Output the (x, y) coordinate of the center of the cell containing the given text.  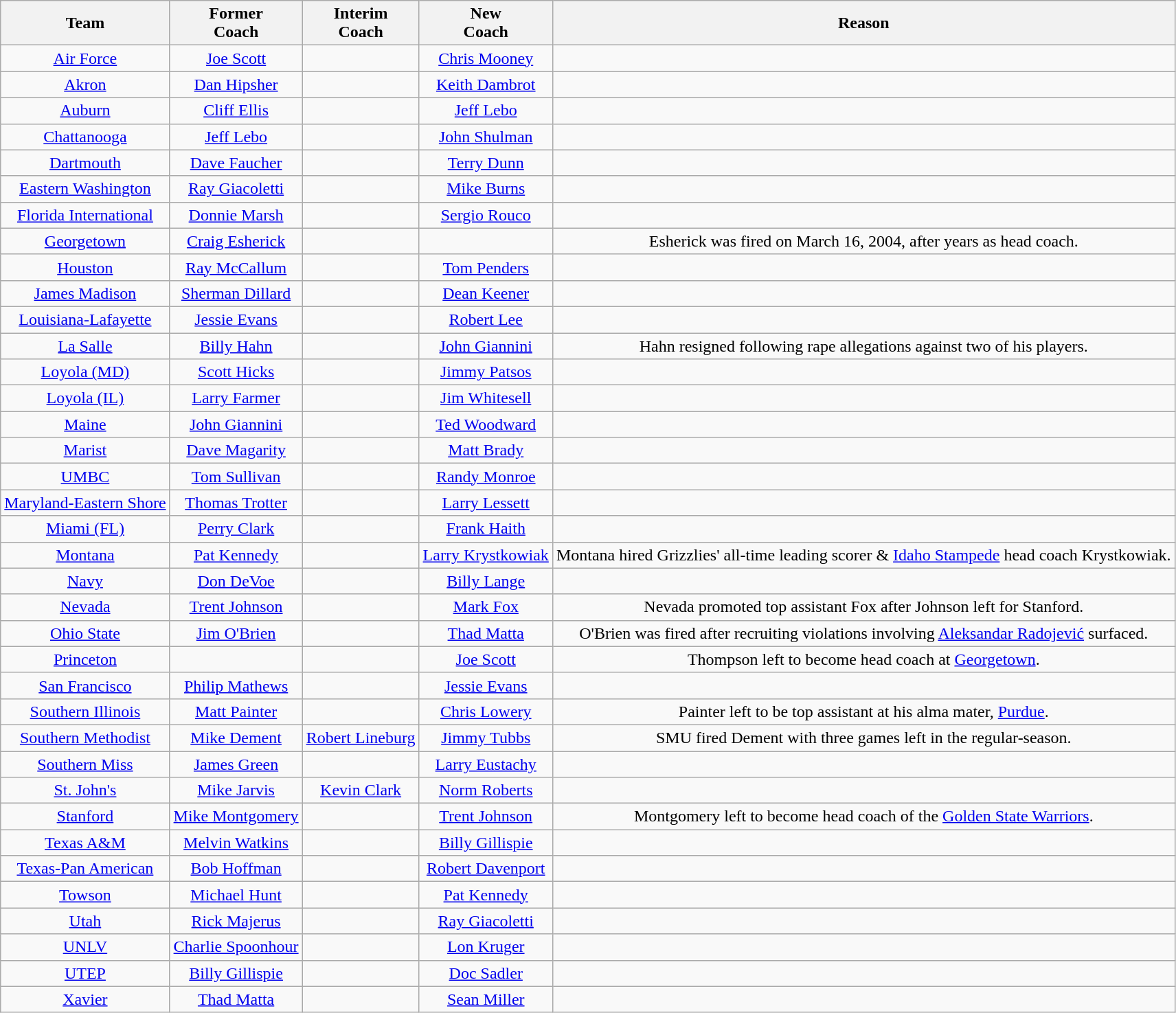
Nevada promoted top assistant Fox after Johnson left for Stanford. (863, 607)
Donnie Marsh (236, 215)
Jim Whitesell (486, 398)
Houston (85, 267)
Jimmy Tubbs (486, 738)
NewCoach (486, 23)
Texas-Pan American (85, 869)
Craig Esherick (236, 241)
Sherman Dillard (236, 293)
Norm Roberts (486, 790)
Reason (863, 23)
Florida International (85, 215)
Navy (85, 581)
Jimmy Patsos (486, 372)
Mike Dement (236, 738)
Xavier (85, 999)
Montgomery left to become head coach of the Golden State Warriors. (863, 817)
Randy Monroe (486, 477)
Marist (85, 451)
Chattanooga (85, 137)
Kevin Clark (361, 790)
O'Brien was fired after recruiting violations involving Aleksandar Radojević surfaced. (863, 633)
Mike Montgomery (236, 817)
Perry Clark (236, 529)
Dean Keener (486, 293)
Scott Hicks (236, 372)
Billy Hahn (236, 345)
Nevada (85, 607)
Larry Krystkowiak (486, 555)
Doc Sadler (486, 973)
Painter left to be top assistant at his alma mater, Purdue. (863, 712)
Southern Methodist (85, 738)
Miami (FL) (85, 529)
Sergio Rouco (486, 215)
Dan Hipsher (236, 84)
Loyola (MD) (85, 372)
James Green (236, 764)
Tom Sullivan (236, 477)
San Francisco (85, 685)
Larry Farmer (236, 398)
Chris Mooney (486, 58)
InterimCoach (361, 23)
Melvin Watkins (236, 843)
Keith Dambrot (486, 84)
SMU fired Dement with three games left in the regular-season. (863, 738)
Lon Kruger (486, 947)
Thomas Trotter (236, 503)
Jim O'Brien (236, 633)
Dartmouth (85, 163)
Stanford (85, 817)
Bob Hoffman (236, 869)
Tom Penders (486, 267)
Ted Woodward (486, 424)
Chris Lowery (486, 712)
Eastern Washington (85, 189)
John Shulman (486, 137)
Maryland-Eastern Shore (85, 503)
Charlie Spoonhour (236, 947)
Mark Fox (486, 607)
Cliff Ellis (236, 111)
Montana (85, 555)
Montana hired Grizzlies' all-time leading scorer & Idaho Stampede head coach Krystkowiak. (863, 555)
Michael Hunt (236, 895)
James Madison (85, 293)
FormerCoach (236, 23)
Frank Haith (486, 529)
Southern Illinois (85, 712)
Ohio State (85, 633)
Philip Mathews (236, 685)
Terry Dunn (486, 163)
Towson (85, 895)
Loyola (IL) (85, 398)
Dave Magarity (236, 451)
Auburn (85, 111)
Mike Jarvis (236, 790)
Utah (85, 921)
Larry Eustachy (486, 764)
Team (85, 23)
Matt Painter (236, 712)
Ray McCallum (236, 267)
Billy Lange (486, 581)
Mike Burns (486, 189)
Georgetown (85, 241)
Larry Lessett (486, 503)
La Salle (85, 345)
Esherick was fired on March 16, 2004, after years as head coach. (863, 241)
Dave Faucher (236, 163)
Thompson left to become head coach at Georgetown. (863, 659)
Princeton (85, 659)
Maine (85, 424)
Texas A&M (85, 843)
Louisiana-Lafayette (85, 319)
Southern Miss (85, 764)
Matt Brady (486, 451)
Robert Davenport (486, 869)
Air Force (85, 58)
Don DeVoe (236, 581)
Hahn resigned following rape allegations against two of his players. (863, 345)
St. John's (85, 790)
UMBC (85, 477)
UTEP (85, 973)
Rick Majerus (236, 921)
Akron (85, 84)
Robert Lineburg (361, 738)
UNLV (85, 947)
Sean Miller (486, 999)
Robert Lee (486, 319)
